Determine the [x, y] coordinate at the center of the cell enclosing the given text.  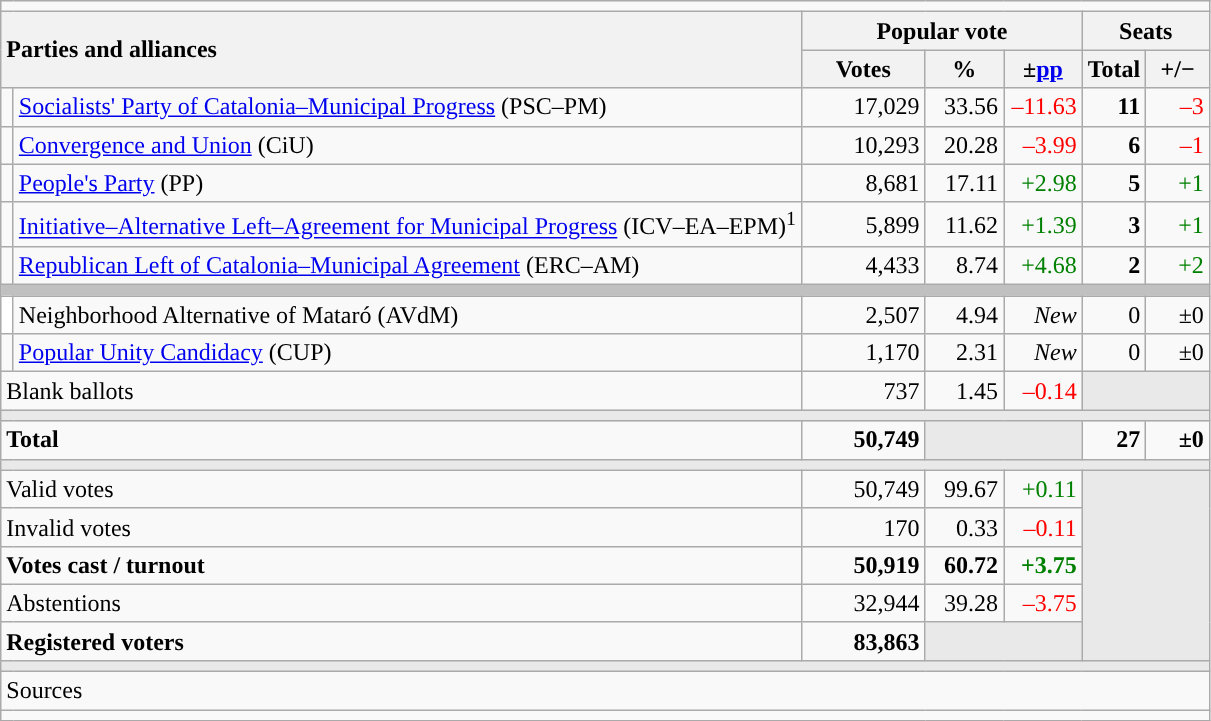
People's Party (PP) [407, 183]
32,944 [864, 603]
Sources [606, 691]
–0.11 [1044, 527]
–3.75 [1044, 603]
+/− [1178, 69]
5 [1114, 183]
Seats [1146, 31]
39.28 [964, 603]
–1 [1178, 145]
Votes cast / turnout [402, 565]
11.62 [964, 224]
Convergence and Union (CiU) [407, 145]
Neighborhood Alternative of Mataró (AVdM) [407, 315]
17.11 [964, 183]
Popular Unity Candidacy (CUP) [407, 353]
Socialists' Party of Catalonia–Municipal Progress (PSC–PM) [407, 107]
20.28 [964, 145]
33.56 [964, 107]
2.31 [964, 353]
Parties and alliances [402, 50]
Registered voters [402, 641]
8,681 [864, 183]
6 [1114, 145]
5,899 [864, 224]
Republican Left of Catalonia–Municipal Agreement (ERC–AM) [407, 266]
Invalid votes [402, 527]
99.67 [964, 489]
–11.63 [1044, 107]
Popular vote [942, 31]
+4.68 [1044, 266]
–3 [1178, 107]
Blank ballots [402, 391]
11 [1114, 107]
50,919 [864, 565]
Abstentions [402, 603]
27 [1114, 440]
2,507 [864, 315]
83,863 [864, 641]
17,029 [864, 107]
10,293 [864, 145]
4,433 [864, 266]
0.33 [964, 527]
1,170 [864, 353]
1.45 [964, 391]
% [964, 69]
4.94 [964, 315]
+3.75 [1044, 565]
60.72 [964, 565]
Initiative–Alternative Left–Agreement for Municipal Progress (ICV–EA–EPM)1 [407, 224]
737 [864, 391]
±pp [1044, 69]
170 [864, 527]
+0.11 [1044, 489]
8.74 [964, 266]
3 [1114, 224]
–0.14 [1044, 391]
+2.98 [1044, 183]
–3.99 [1044, 145]
+1.39 [1044, 224]
Valid votes [402, 489]
+2 [1178, 266]
2 [1114, 266]
Votes [864, 69]
